Output the [X, Y] coordinate of the center of the cell containing the given text.  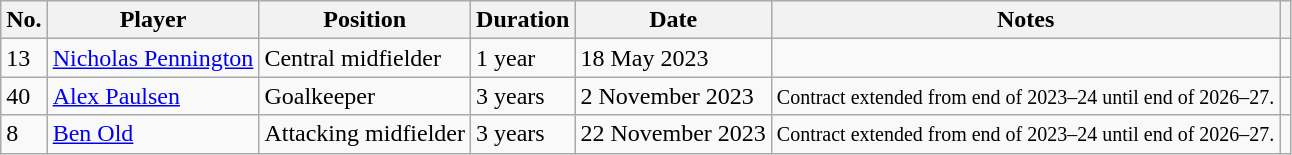
Duration [523, 20]
13 [24, 58]
8 [24, 134]
40 [24, 96]
Position [365, 20]
Date [673, 20]
Central midfielder [365, 58]
Goalkeeper [365, 96]
Alex Paulsen [153, 96]
Nicholas Pennington [153, 58]
1 year [523, 58]
2 November 2023 [673, 96]
Player [153, 20]
No. [24, 20]
18 May 2023 [673, 58]
Ben Old [153, 134]
Notes [1026, 20]
Attacking midfielder [365, 134]
22 November 2023 [673, 134]
